Identify which cell holds the provided text, then report its (X, Y) central coordinate. 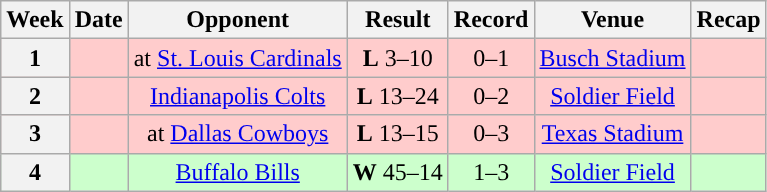
Week (35, 20)
4 (35, 172)
3 (35, 134)
L 3–10 (398, 58)
W 45–14 (398, 172)
L 13–15 (398, 134)
L 13–24 (398, 96)
0–2 (491, 96)
1 (35, 58)
Buffalo Bills (238, 172)
0–3 (491, 134)
Result (398, 20)
Venue (612, 20)
at Dallas Cowboys (238, 134)
Recap (728, 20)
0–1 (491, 58)
Indianapolis Colts (238, 96)
Record (491, 20)
Busch Stadium (612, 58)
Texas Stadium (612, 134)
at St. Louis Cardinals (238, 58)
1–3 (491, 172)
Opponent (238, 20)
Date (98, 20)
2 (35, 96)
